Find where the given text appears and provide that cell's center as [X, Y] coordinate. 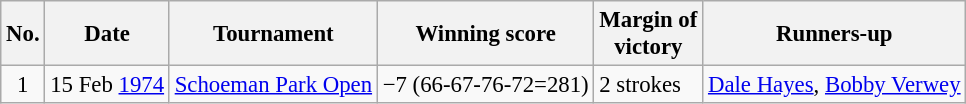
Margin ofvictory [648, 34]
2 strokes [648, 85]
No. [23, 34]
−7 (66-67-76-72=281) [486, 85]
Tournament [273, 34]
15 Feb 1974 [107, 85]
Winning score [486, 34]
1 [23, 85]
Runners-up [834, 34]
Dale Hayes, Bobby Verwey [834, 85]
Schoeman Park Open [273, 85]
Date [107, 34]
